Pinpoint the cell where the given text exists, returning its (X, Y) midpoint coordinate. 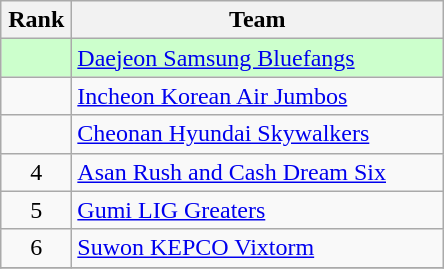
Gumi LIG Greaters (258, 210)
6 (36, 248)
Rank (36, 20)
Suwon KEPCO Vixtorm (258, 248)
5 (36, 210)
Cheonan Hyundai Skywalkers (258, 134)
Daejeon Samsung Bluefangs (258, 58)
Team (258, 20)
4 (36, 172)
Asan Rush and Cash Dream Six (258, 172)
Incheon Korean Air Jumbos (258, 96)
